Identify which cell holds the provided text, then report its (x, y) central coordinate. 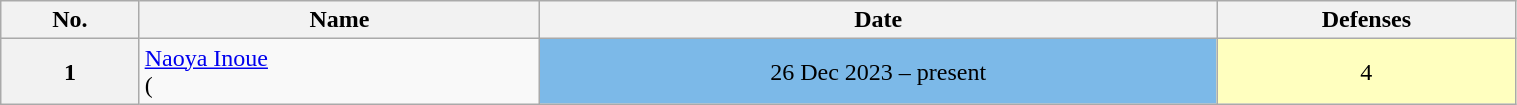
Name (340, 20)
Date (878, 20)
No. (70, 20)
1 (70, 72)
Defenses (1366, 20)
26 Dec 2023 – present (878, 72)
4 (1366, 72)
Naoya Inoue( (340, 72)
